From the cell containing the given text, extract its center point as (X, Y) coordinate. 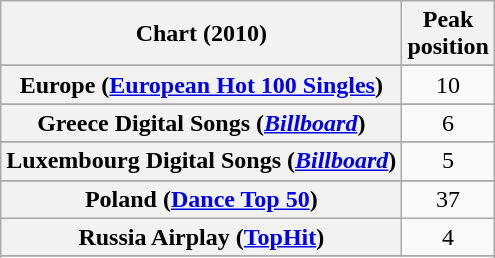
Peakposition (448, 34)
Luxembourg Digital Songs (Billboard) (202, 161)
Poland (Dance Top 50) (202, 199)
4 (448, 237)
37 (448, 199)
5 (448, 161)
Chart (2010) (202, 34)
Russia Airplay (TopHit) (202, 237)
6 (448, 123)
Europe (European Hot 100 Singles) (202, 85)
10 (448, 85)
Greece Digital Songs (Billboard) (202, 123)
